From the cell containing the given text, extract its center point as [X, Y] coordinate. 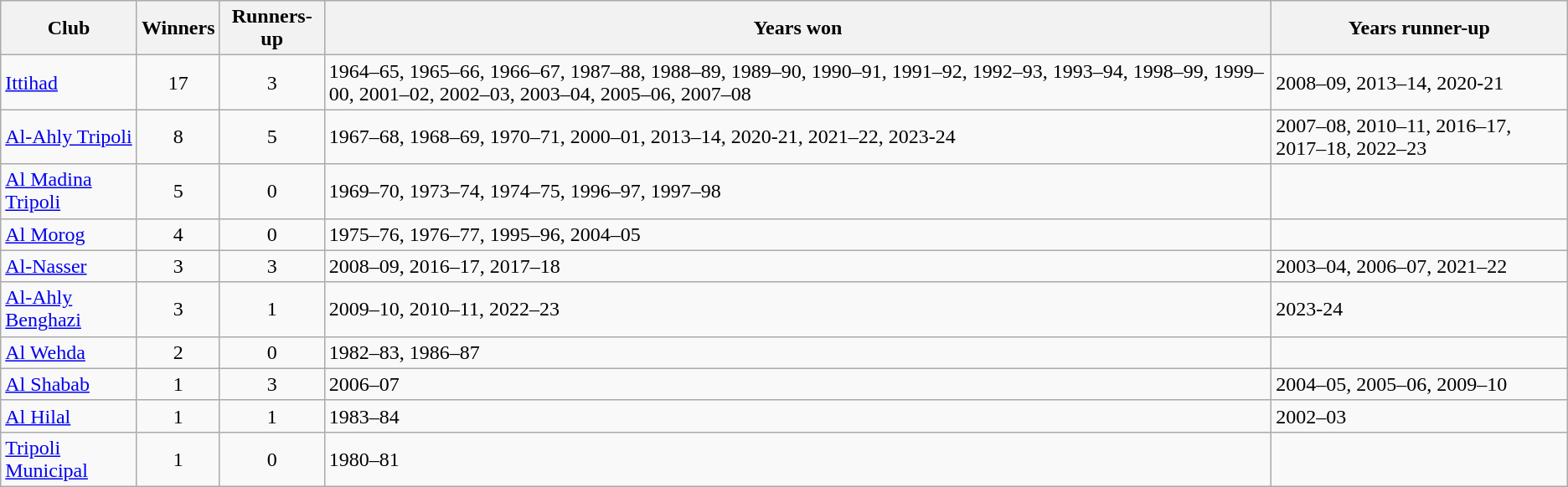
2008–09, 2016–17, 2017–18 [797, 266]
Tripoli Municipal [69, 459]
2003–04, 2006–07, 2021–22 [1420, 266]
Al Wehda [69, 352]
2008–09, 2013–14, 2020-21 [1420, 82]
2 [178, 352]
17 [178, 82]
8 [178, 137]
Al Hilal [69, 416]
2006–07 [797, 384]
Al Shabab [69, 384]
1980–81 [797, 459]
1967–68, 1968–69, 1970–71, 2000–01, 2013–14, 2020-21, 2021–22, 2023-24 [797, 137]
2002–03 [1420, 416]
2007–08, 2010–11, 2016–17, 2017–18, 2022–23 [1420, 137]
Runners-up [271, 28]
Club [69, 28]
1983–84 [797, 416]
1969–70, 1973–74, 1974–75, 1996–97, 1997–98 [797, 191]
2023-24 [1420, 310]
Years won [797, 28]
Ittihad [69, 82]
1982–83, 1986–87 [797, 352]
2009–10, 2010–11, 2022–23 [797, 310]
Al Madina Tripoli [69, 191]
4 [178, 234]
1975–76, 1976–77, 1995–96, 2004–05 [797, 234]
Al Morog [69, 234]
Al-Ahly Tripoli [69, 137]
Winners [178, 28]
Al-Ahly Benghazi [69, 310]
2004–05, 2005–06, 2009–10 [1420, 384]
Years runner-up [1420, 28]
Al-Nasser [69, 266]
